Pinpoint the cell where the given text exists, returning its [x, y] midpoint coordinate. 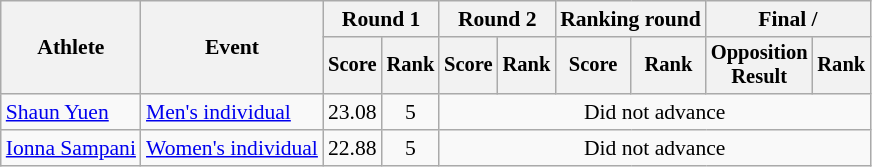
Ranking round [630, 19]
Ionna Sampani [71, 148]
OppositionResult [760, 66]
Round 2 [497, 19]
Shaun Yuen [71, 112]
23.08 [352, 112]
Round 1 [381, 19]
22.88 [352, 148]
Women's individual [232, 148]
Event [232, 48]
Men's individual [232, 112]
Final / [788, 19]
Athlete [71, 48]
